Scan for the cell matching the given text and deliver its [x, y] coordinate at center. 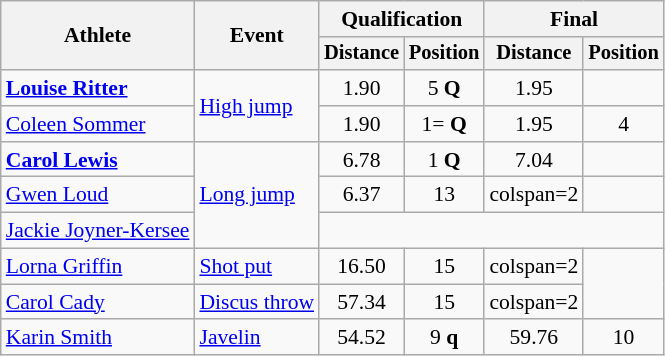
5 Q [444, 88]
54.52 [362, 338]
59.76 [534, 338]
4 [623, 124]
Discus throw [256, 302]
Long jump [256, 196]
13 [444, 195]
Event [256, 36]
Louise Ritter [98, 88]
1 Q [444, 160]
9 q [444, 338]
Carol Cady [98, 302]
Athlete [98, 36]
Javelin [256, 338]
7.04 [534, 160]
Shot put [256, 267]
Final [574, 19]
Lorna Griffin [98, 267]
Carol Lewis [98, 160]
57.34 [362, 302]
1= Q [444, 124]
Karin Smith [98, 338]
Jackie Joyner-Kersee [98, 231]
6.78 [362, 160]
Qualification [402, 19]
Gwen Loud [98, 195]
10 [623, 338]
6.37 [362, 195]
High jump [256, 106]
Coleen Sommer [98, 124]
16.50 [362, 267]
